Determine the [X, Y] coordinate at the center of the cell enclosing the given text.  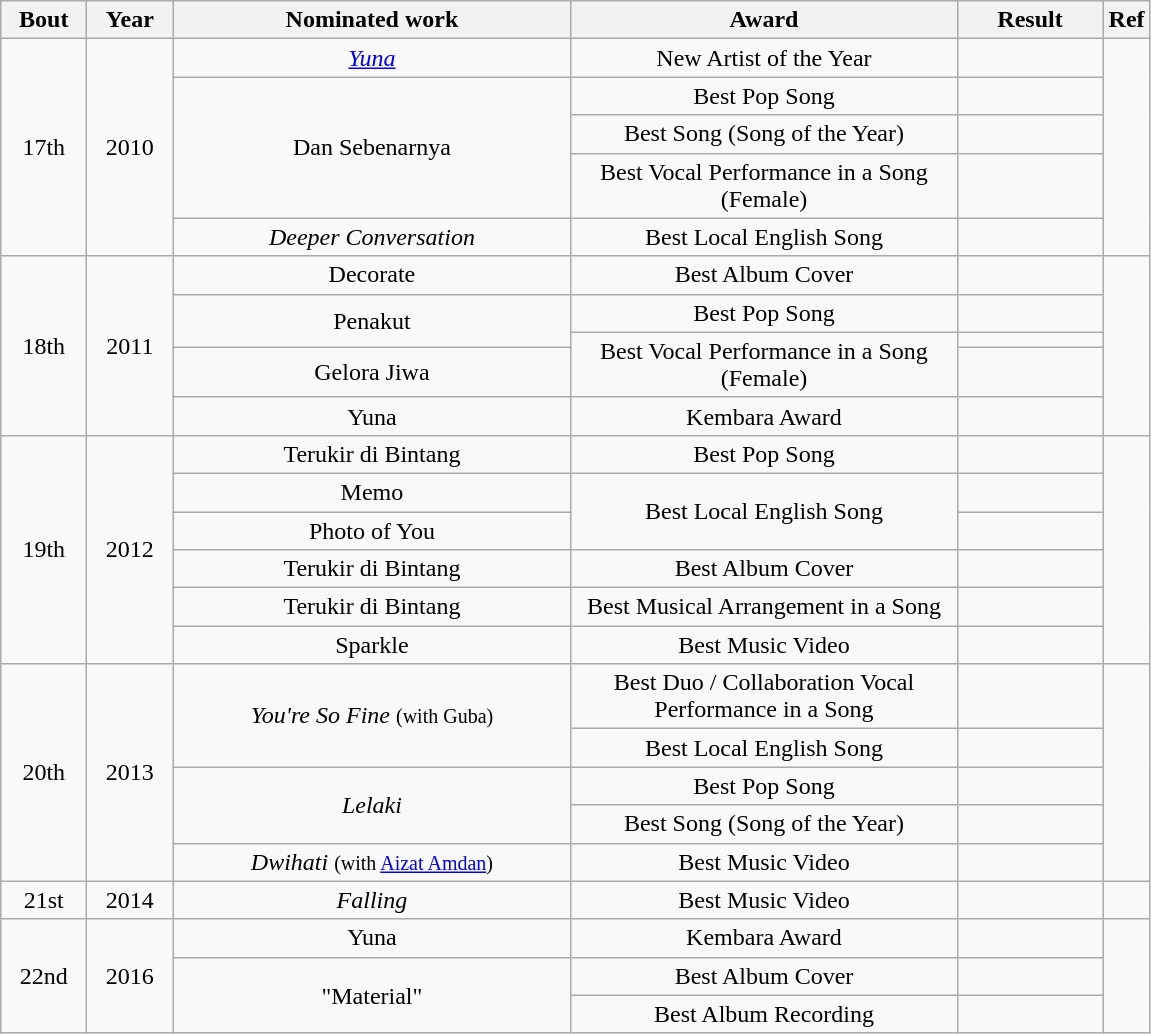
Award [764, 20]
Year [130, 20]
Falling [372, 900]
"Material" [372, 995]
Bout [44, 20]
22nd [44, 976]
2011 [130, 346]
Ref [1126, 20]
2014 [130, 900]
20th [44, 772]
Best Duo / Collaboration Vocal Performance in a Song [764, 696]
Best Musical Arrangement in a Song [764, 607]
Photo of You [372, 531]
Dwihati (with Aizat Amdan) [372, 862]
17th [44, 148]
21st [44, 900]
You're So Fine (with Guba) [372, 716]
Penakut [372, 320]
Best Album Recording [764, 1014]
2013 [130, 772]
New Artist of the Year [764, 58]
2012 [130, 549]
Gelora Jiwa [372, 372]
18th [44, 346]
19th [44, 549]
Dan Sebenarnya [372, 148]
Decorate [372, 275]
2010 [130, 148]
2016 [130, 976]
Lelaki [372, 805]
Deeper Conversation [372, 237]
Memo [372, 492]
Result [1030, 20]
Sparkle [372, 645]
Nominated work [372, 20]
